Provide the [x, y] coordinate of the cell's center where the given text is located.  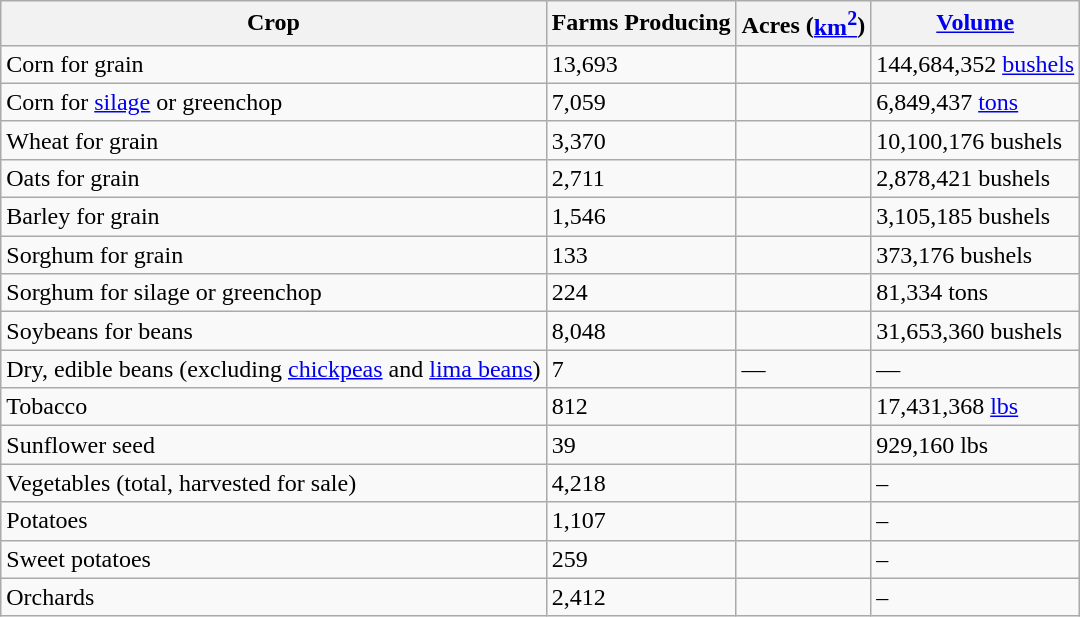
6,849,437 tons [976, 102]
7 [641, 369]
Vegetables (total, harvested for sale) [274, 483]
8,048 [641, 331]
Farms Producing [641, 24]
1,546 [641, 217]
224 [641, 293]
Acres (km2) [804, 24]
Oats for grain [274, 178]
Orchards [274, 597]
Dry, edible beans (excluding chickpeas and lima beans) [274, 369]
Wheat for grain [274, 140]
Crop [274, 24]
2,412 [641, 597]
4,218 [641, 483]
259 [641, 559]
Corn for grain [274, 64]
31,653,360 bushels [976, 331]
Potatoes [274, 521]
Tobacco [274, 407]
373,176 bushels [976, 255]
144,684,352 bushels [976, 64]
3,370 [641, 140]
133 [641, 255]
10,100,176 bushels [976, 140]
17,431,368 lbs [976, 407]
Barley for grain [274, 217]
1,107 [641, 521]
Sweet potatoes [274, 559]
3,105,185 bushels [976, 217]
Corn for silage or greenchop [274, 102]
2,711 [641, 178]
Sunflower seed [274, 445]
Sorghum for silage or greenchop [274, 293]
39 [641, 445]
812 [641, 407]
13,693 [641, 64]
Soybeans for beans [274, 331]
81,334 tons [976, 293]
2,878,421 bushels [976, 178]
929,160 lbs [976, 445]
Sorghum for grain [274, 255]
7,059 [641, 102]
Volume [976, 24]
